From the cell containing the given text, extract its center point as (X, Y) coordinate. 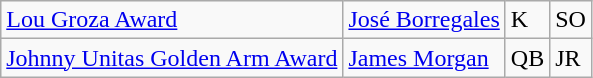
Lou Groza Award (172, 20)
K (527, 20)
José Borregales (424, 20)
James Morgan (424, 58)
JR (571, 58)
Johnny Unitas Golden Arm Award (172, 58)
SO (571, 20)
QB (527, 58)
